Determine the [X, Y] coordinate at the center of the cell enclosing the given text.  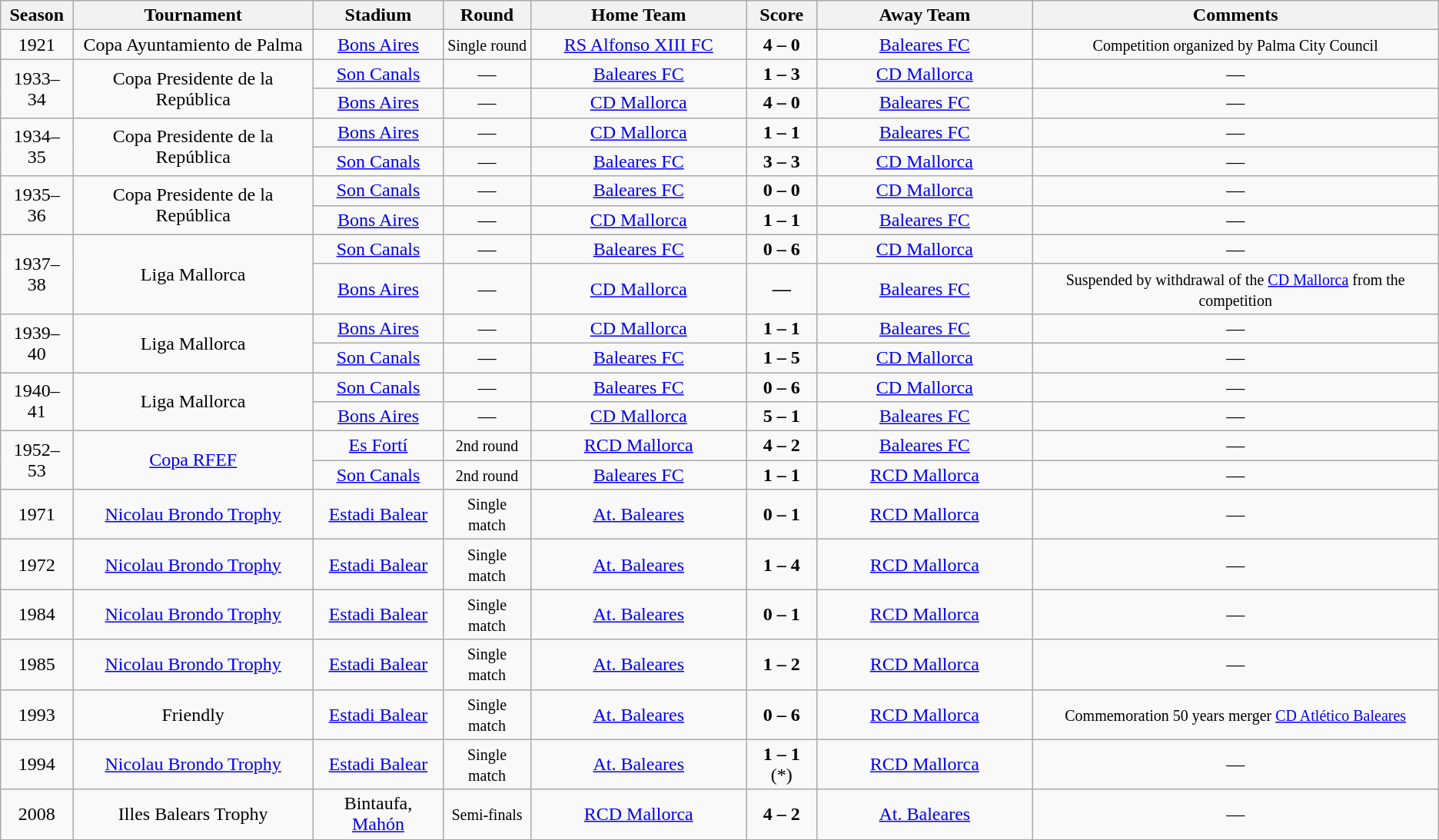
Score [782, 15]
1 – 1 (*) [782, 764]
1937–38 [37, 274]
Comments [1235, 15]
Tournament [193, 15]
1 – 4 [782, 564]
1921 [37, 45]
Semi-finals [487, 815]
Home Team [638, 15]
1934–35 [37, 147]
RS Alfonso XIII FC [638, 45]
1 – 2 [782, 664]
Commemoration 50 years merger CD Atlético Baleares [1235, 715]
1971 [37, 515]
2008 [37, 815]
1972 [37, 564]
Competition organized by Palma City Council [1235, 45]
Copa RFEF [193, 460]
1935–36 [37, 205]
Season [37, 15]
1 – 3 [782, 74]
1940–41 [37, 401]
1993 [37, 715]
Round [487, 15]
Es Fortí [378, 446]
1985 [37, 664]
Away Team [926, 15]
Stadium [378, 15]
Copa Ayuntamiento de Palma [193, 45]
1939–40 [37, 343]
5 – 1 [782, 417]
0 – 0 [782, 191]
1984 [37, 615]
Illes Balears Trophy [193, 815]
Suspended by withdrawal of the CD Mallorca from the competition [1235, 289]
Friendly [193, 715]
Bintaufa, Mahón [378, 815]
1994 [37, 764]
Single round [487, 45]
1952–53 [37, 460]
1933–34 [37, 88]
1 – 5 [782, 357]
3 – 3 [782, 161]
